Detect which cell encompasses the target text, then output its (x, y) center coordinate. 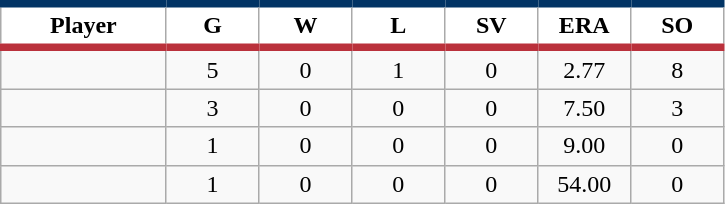
W (306, 26)
ERA (584, 26)
Player (84, 26)
SV (492, 26)
2.77 (584, 68)
9.00 (584, 146)
7.50 (584, 108)
8 (678, 68)
5 (212, 68)
54.00 (584, 184)
L (398, 26)
SO (678, 26)
G (212, 26)
